Provide the [X, Y] coordinate of the cell's center where the given text is located.  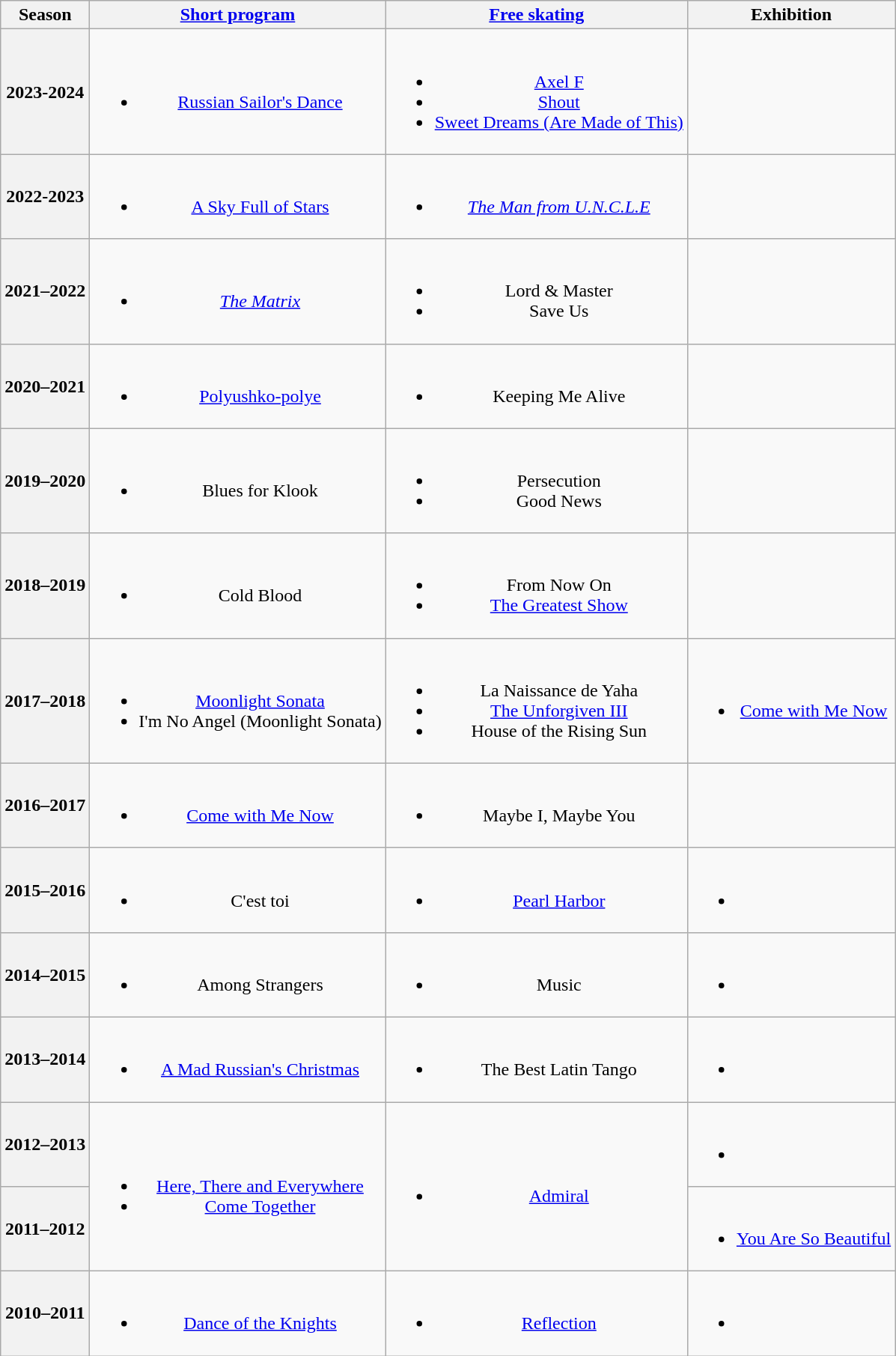
2021–2022 [45, 291]
2017–2018 [45, 701]
Russian Sailor's Dance [238, 91]
2020–2021 [45, 386]
A Sky Full of Stars [238, 196]
You Are So Beautiful [790, 1229]
Maybe I, Maybe You [536, 806]
The Matrix [238, 291]
2010–2011 [45, 1313]
C'est toi [238, 890]
Blues for Klook [238, 481]
A Mad Russian's Christmas [238, 1059]
Lord & Master Save Us [536, 291]
The Best Latin Tango [536, 1059]
2018–2019 [45, 586]
Axel F Shout Sweet Dreams (Are Made of This) [536, 91]
Keeping Me Alive [536, 386]
Reflection [536, 1313]
La Naissance de Yaha The Unforgiven III House of the Rising Sun [536, 701]
2014–2015 [45, 975]
From Now OnThe Greatest Show [536, 586]
2013–2014 [45, 1059]
The Man from U.N.C.L.E [536, 196]
Cold Blood [238, 586]
Exhibition [790, 15]
2019–2020 [45, 481]
Short program [238, 15]
Free skating [536, 15]
2015–2016 [45, 890]
Among Strangers [238, 975]
2023-2024 [45, 91]
Dance of the Knights [238, 1313]
2016–2017 [45, 806]
Here, There and Everywhere Come Together [238, 1187]
Pearl Harbor [536, 890]
Season [45, 15]
Moonlight Sonata I'm No Angel (Moonlight Sonata) [238, 701]
2022-2023 [45, 196]
Persecution Good News [536, 481]
Polyushko-polye [238, 386]
Music [536, 975]
2011–2012 [45, 1229]
Admiral [536, 1187]
2012–2013 [45, 1144]
